Extract the (x, y) coordinate from the center of the cell holding the provided text.  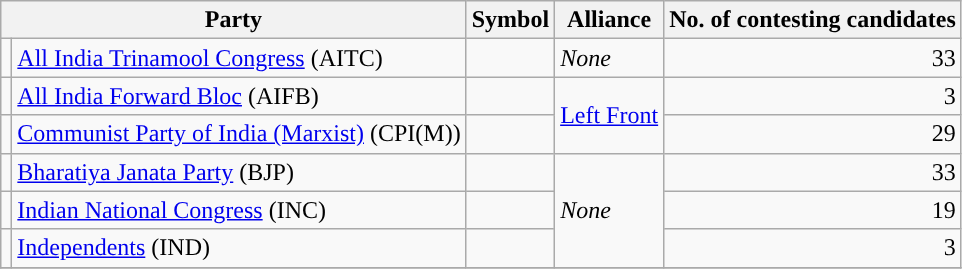
Indian National Congress (INC) (239, 210)
Bharatiya Janata Party (BJP) (239, 172)
All India Trinamool Congress (AITC) (239, 58)
All India Forward Bloc (AIFB) (239, 96)
No. of contesting candidates (813, 20)
Party (234, 20)
Independents (IND) (239, 248)
Alliance (610, 20)
29 (813, 134)
19 (813, 210)
Symbol (510, 20)
Left Front (610, 115)
Communist Party of India (Marxist) (CPI(M)) (239, 134)
